Detect which cell encompasses the target text, then output its [x, y] center coordinate. 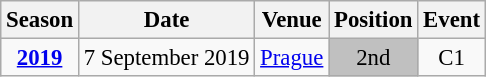
Prague [292, 58]
Position [374, 20]
C1 [452, 58]
Date [166, 20]
Season [40, 20]
Venue [292, 20]
2nd [374, 58]
2019 [40, 58]
Event [452, 20]
7 September 2019 [166, 58]
